Return the [x, y] coordinate for the center point of the cell that contains the specified text.  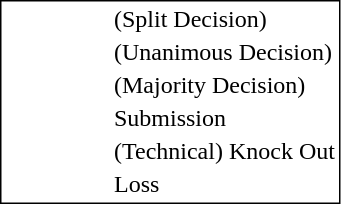
Loss [224, 185]
(Technical) Knock Out [224, 151]
(Majority Decision) [224, 85]
(Split Decision) [224, 19]
Submission [224, 119]
(Unanimous Decision) [224, 53]
